Identify which cell holds the provided text, then report its (x, y) central coordinate. 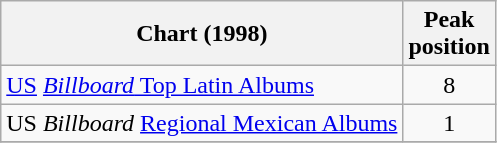
Peakposition (449, 34)
1 (449, 123)
US Billboard Regional Mexican Albums (202, 123)
8 (449, 85)
US Billboard Top Latin Albums (202, 85)
Chart (1998) (202, 34)
